Locate the cell with the specified text and output its (X, Y) center coordinate. 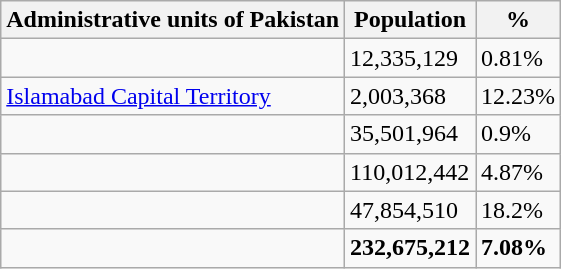
Population (410, 20)
7.08% (518, 248)
18.2% (518, 210)
% (518, 20)
232,675,212 (410, 248)
0.9% (518, 134)
35,501,964 (410, 134)
Administrative units of Pakistan (173, 20)
12.23% (518, 96)
0.81% (518, 58)
2,003,368 (410, 96)
Islamabad Capital Territory (173, 96)
110,012,442 (410, 172)
4.87% (518, 172)
47,854,510 (410, 210)
12,335,129 (410, 58)
